Find where the given text appears and provide that cell's center as (x, y) coordinate. 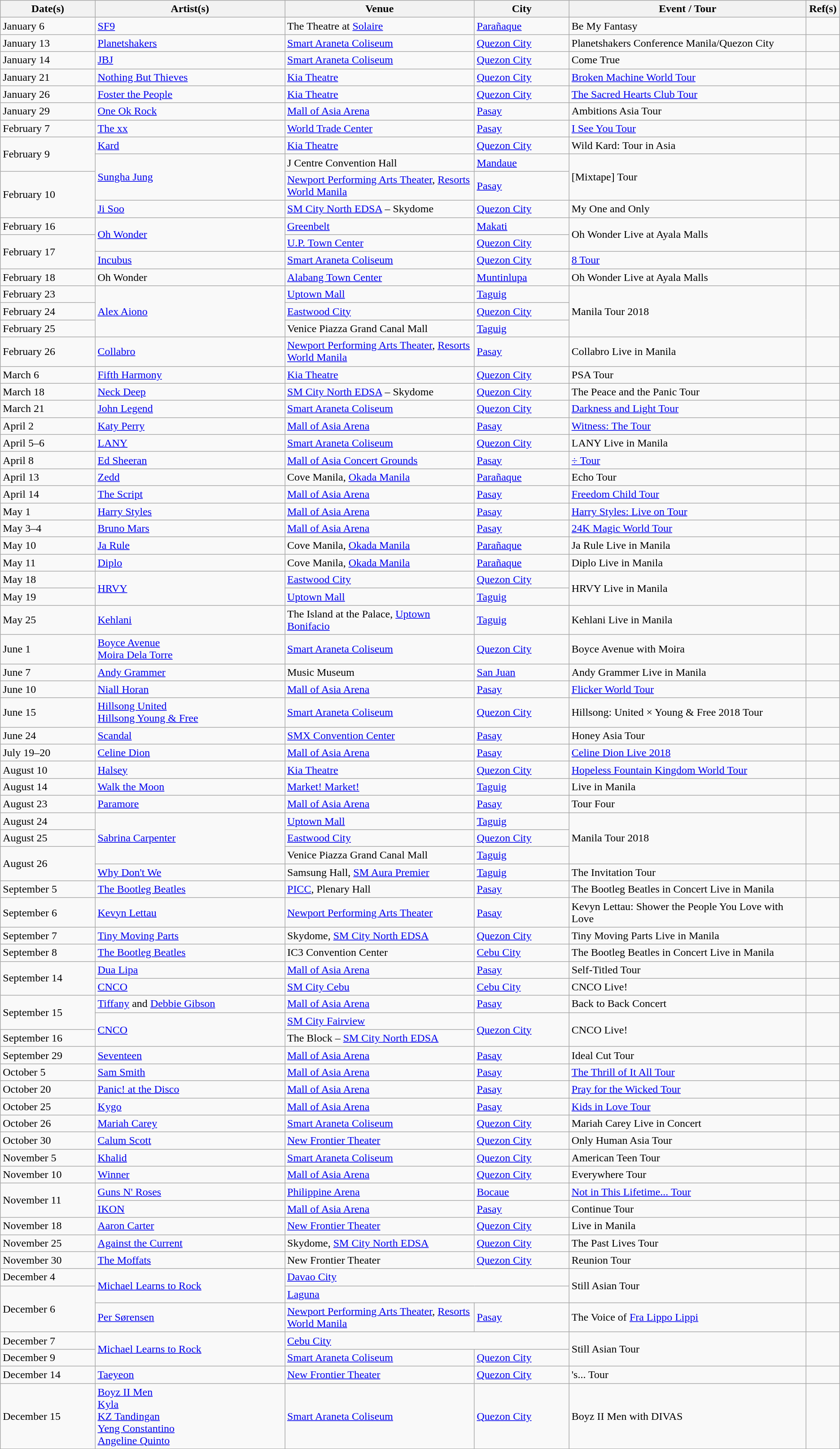
I See You Tour (687, 128)
Wild Kard: Tour in Asia (687, 145)
Witness: The Tour (687, 426)
August 14 (48, 787)
24K Magic World Tour (687, 529)
January 13 (48, 43)
Planetshakers Conference Manila/Quezon City (687, 43)
September 29 (48, 1055)
The Moffats (190, 1260)
Planetshakers (190, 43)
September 5 (48, 889)
September 14 (48, 978)
The Island at the Palace, Uptown Bonifacio (380, 620)
Hillsong: United × Young & Free 2018 Tour (687, 713)
Neck Deep (190, 392)
Kygo (190, 1106)
Collabro (190, 352)
May 10 (48, 546)
Kevyn Lettau: Shower the People You Love with Love (687, 913)
Samsung Hall, SM Aura Premier (380, 872)
Mandaue (521, 162)
LANY (190, 443)
November 5 (48, 1158)
April 14 (48, 494)
Kids in Love Tour (687, 1106)
May 1 (48, 511)
Andy Grammer (190, 672)
December 4 (48, 1277)
U.P. Town Center (380, 243)
Event / Tour (687, 9)
Sam Smith (190, 1072)
October 30 (48, 1141)
American Teen Tour (687, 1158)
Kehlani Live in Manila (687, 620)
Ji Soo (190, 209)
The Voice of Fra Lippo Lippi (687, 1318)
Zedd (190, 477)
The Past Lives Tour (687, 1243)
Celine Dion Live 2018 (687, 753)
Tiny Moving Parts (190, 936)
August 23 (48, 804)
Broken Machine World Tour (687, 77)
February 26 (48, 352)
Fifth Harmony (190, 375)
Khalid (190, 1158)
PICC, Plenary Hall (380, 889)
Ed Sheeran (190, 460)
The Theatre at Solaire (380, 26)
HRVY (190, 588)
The Sacred Hearts Club Tour (687, 94)
One Ok Rock (190, 111)
Katy Perry (190, 426)
July 19–20 (48, 753)
June 1 (48, 649)
April 13 (48, 477)
The Peace and the Panic Tour (687, 392)
Greenbelt (380, 226)
March 18 (48, 392)
April 2 (48, 426)
August 26 (48, 864)
Hopeless Fountain Kingdom World Tour (687, 770)
Venue (380, 9)
January 21 (48, 77)
Harry Styles (190, 511)
Hillsong UnitedHillsong Young & Free (190, 713)
Pray for the Wicked Tour (687, 1089)
Flicker World Tour (687, 689)
May 19 (48, 597)
Per Sørensen (190, 1318)
April 5–6 (48, 443)
Honey Asia Tour (687, 735)
's... Tour (687, 1375)
September 7 (48, 936)
March 21 (48, 409)
The Thrill of It All Tour (687, 1072)
Reunion Tour (687, 1260)
June 10 (48, 689)
February 25 (48, 328)
June 15 (48, 713)
Why Don't We (190, 872)
January 29 (48, 111)
Echo Tour (687, 477)
Sungha Jung (190, 177)
PSA Tour (687, 375)
Collabro Live in Manila (687, 352)
Bocaue (521, 1192)
Tour Four (687, 804)
The Script (190, 494)
September 16 (48, 1038)
Boyce AvenueMoira Dela Torre (190, 649)
The xx (190, 128)
February 17 (48, 252)
Music Museum (380, 672)
Darkness and Light Tour (687, 409)
Mariah Carey (190, 1124)
SM City Fairview (380, 1021)
World Trade Center (380, 128)
Everywhere Tour (687, 1175)
November 10 (48, 1175)
Dua Lipa (190, 970)
Not in This Lifetime... Tour (687, 1192)
February 24 (48, 311)
Newport Performing Arts Theater (380, 913)
Boyz II Men Kyla KZ Tandingan Yeng Constantino Angeline Quinto (190, 1416)
Against the Current (190, 1243)
April 8 (48, 460)
June 24 (48, 735)
June 7 (48, 672)
Muntinlupa (521, 277)
September 15 (48, 1012)
Calum Scott (190, 1141)
Artist(s) (190, 9)
Back to Back Concert (687, 1004)
The Invitation Tour (687, 872)
Nothing But Thieves (190, 77)
Halsey (190, 770)
Incubus (190, 260)
My One and Only (687, 209)
August 24 (48, 821)
Date(s) (48, 9)
August 25 (48, 838)
Bruno Mars (190, 529)
Ja Rule (190, 546)
Foster the People (190, 94)
Paramore (190, 804)
Alex Aiono (190, 311)
SF9 (190, 26)
LANY Live in Manila (687, 443)
[Mixtape] Tour (687, 177)
Diplo (190, 563)
September 8 (48, 953)
November 25 (48, 1243)
Tiny Moving Parts Live in Manila (687, 936)
Makati (521, 226)
February 16 (48, 226)
Ref(s) (823, 9)
Ideal Cut Tour (687, 1055)
Self-Titled Tour (687, 970)
December 7 (48, 1340)
Freedom Child Tour (687, 494)
November 30 (48, 1260)
Tiffany and Debbie Gibson (190, 1004)
December 15 (48, 1416)
IKON (190, 1209)
Aaron Carter (190, 1226)
Ja Rule Live in Manila (687, 546)
Celine Dion (190, 753)
Alabang Town Center (380, 277)
October 26 (48, 1124)
Niall Horan (190, 689)
November 11 (48, 1200)
February 10 (48, 194)
October 5 (48, 1072)
Boyz II Men with DIVAS (687, 1416)
JBJ (190, 60)
February 7 (48, 128)
Be My Fantasy (687, 26)
Kard (190, 145)
January 6 (48, 26)
HRVY Live in Manila (687, 588)
February 9 (48, 154)
Taeyeon (190, 1375)
Kehlani (190, 620)
Only Human Asia Tour (687, 1141)
October 25 (48, 1106)
December 9 (48, 1357)
Davao City (427, 1277)
8 Tour (687, 260)
December 14 (48, 1375)
Kevyn Lettau (190, 913)
October 20 (48, 1089)
Panic! at the Disco (190, 1089)
÷ Tour (687, 460)
Philippine Arena (380, 1192)
San Juan (521, 672)
May 3–4 (48, 529)
Come True (687, 60)
February 18 (48, 277)
City (521, 9)
Scandal (190, 735)
November 18 (48, 1226)
J Centre Convention Hall (380, 162)
May 18 (48, 580)
Market! Market! (380, 787)
Mariah Carey Live in Concert (687, 1124)
March 6 (48, 375)
Seventeen (190, 1055)
The Block – SM City North EDSA (380, 1038)
SMX Convention Center (380, 735)
Sabrina Carpenter (190, 838)
Boyce Avenue with Moira (687, 649)
December 6 (48, 1309)
Diplo Live in Manila (687, 563)
January 26 (48, 94)
May 25 (48, 620)
August 10 (48, 770)
IC3 Convention Center (380, 953)
Continue Tour (687, 1209)
SM City Cebu (380, 987)
Laguna (427, 1294)
Guns N' Roses (190, 1192)
Mall of Asia Concert Grounds (380, 460)
Andy Grammer Live in Manila (687, 672)
John Legend (190, 409)
Winner (190, 1175)
May 11 (48, 563)
September 6 (48, 913)
January 14 (48, 60)
Walk the Moon (190, 787)
February 23 (48, 294)
Ambitions Asia Tour (687, 111)
Harry Styles: Live on Tour (687, 511)
